Determine the (X, Y) coordinate at the center of the cell enclosing the given text.  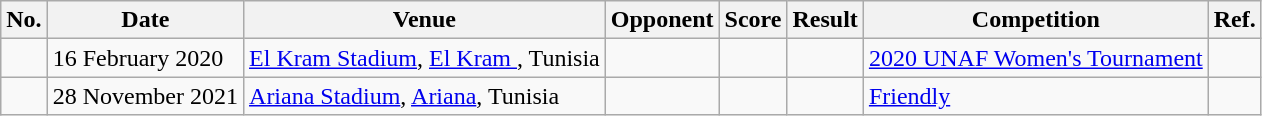
No. (24, 20)
2020 UNAF Women's Tournament (1036, 58)
Friendly (1036, 96)
Score (753, 20)
Competition (1036, 20)
28 November 2021 (145, 96)
El Kram Stadium, El Kram , Tunisia (425, 58)
16 February 2020 (145, 58)
Opponent (662, 20)
Ref. (1234, 20)
Date (145, 20)
Venue (425, 20)
Ariana Stadium, Ariana, Tunisia (425, 96)
Result (825, 20)
